Find where the given text appears and provide that cell's center as (X, Y) coordinate. 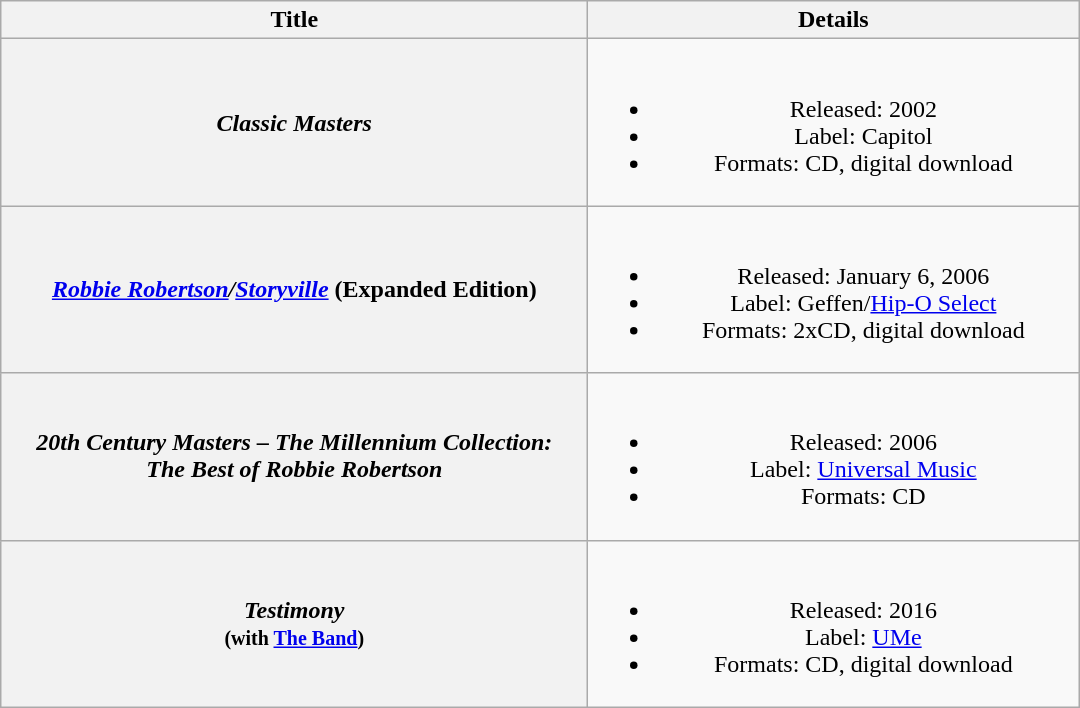
Classic Masters (294, 122)
Testimony(with The Band) (294, 624)
Released: 2006Label: Universal MusicFormats: CD (834, 456)
Released: January 6, 2006Label: Geffen/Hip-O SelectFormats: 2xCD, digital download (834, 290)
Released: 2016Label: UMeFormats: CD, digital download (834, 624)
Released: 2002Label: CapitolFormats: CD, digital download (834, 122)
Title (294, 20)
20th Century Masters – The Millennium Collection: The Best of Robbie Robertson (294, 456)
Robbie Robertson/Storyville (Expanded Edition) (294, 290)
Details (834, 20)
